Search for the cell housing the specified text and yield its [X, Y] center coordinate. 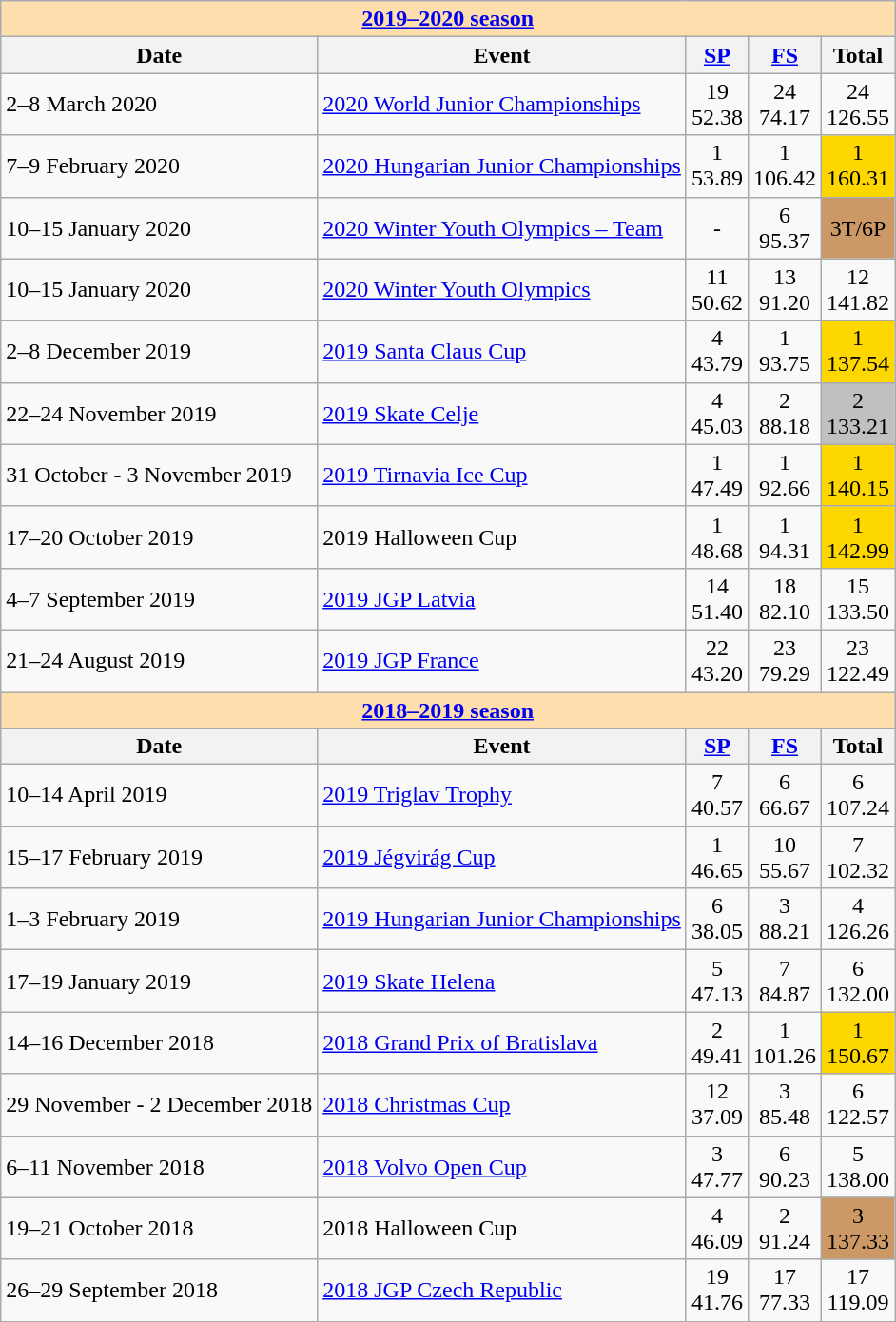
4 126.26 [858, 919]
1 48.68 [717, 536]
23 122.49 [858, 660]
1 93.75 [784, 352]
11 50.62 [717, 289]
2018 Halloween Cup [502, 1229]
10–14 April 2019 [160, 795]
19 41.76 [717, 1290]
2020 World Junior Championships [502, 105]
2019 Jégvirág Cup [502, 858]
2018 Volvo Open Cup [502, 1166]
7 84.87 [784, 982]
7–9 February 2020 [160, 165]
2019 Skate Celje [502, 413]
12 141.82 [858, 289]
2018 Christmas Cup [502, 1105]
1 160.31 [858, 165]
2020 Winter Youth Olympics [502, 289]
2018 Grand Prix of Bratislava [502, 1042]
3T/6P [858, 228]
14 51.40 [717, 599]
12 37.09 [717, 1105]
2–8 March 2020 [160, 105]
6–11 November 2018 [160, 1166]
24 74.17 [784, 105]
3 47.77 [717, 1166]
2–8 December 2019 [160, 352]
1 47.49 [717, 476]
17 77.33 [784, 1290]
22–24 November 2019 [160, 413]
4 46.09 [717, 1229]
26–29 September 2018 [160, 1290]
1 150.67 [858, 1042]
3 88.21 [784, 919]
14–16 December 2018 [160, 1042]
17–20 October 2019 [160, 536]
10 55.67 [784, 858]
15–17 February 2019 [160, 858]
3 137.33 [858, 1229]
2 88.18 [784, 413]
3 85.48 [784, 1105]
2019 Skate Helena [502, 982]
23 79.29 [784, 660]
- [717, 228]
6 90.23 [784, 1166]
29 November - 2 December 2018 [160, 1105]
1 53.89 [717, 165]
2019 Halloween Cup [502, 536]
6 38.05 [717, 919]
2020 Winter Youth Olympics – Team [502, 228]
1 46.65 [717, 858]
2019 Tirnavia Ice Cup [502, 476]
7 102.32 [858, 858]
1 94.31 [784, 536]
1 142.99 [858, 536]
6 95.37 [784, 228]
17–19 January 2019 [160, 982]
2019 Hungarian Junior Championships [502, 919]
22 43.20 [717, 660]
19–21 October 2018 [160, 1229]
17 119.09 [858, 1290]
15 133.50 [858, 599]
1–3 February 2019 [160, 919]
31 October - 3 November 2019 [160, 476]
2018 JGP Czech Republic [502, 1290]
4–7 September 2019 [160, 599]
2019 JGP Latvia [502, 599]
4 43.79 [717, 352]
2019 Triglav Trophy [502, 795]
1 106.42 [784, 165]
2019 Santa Claus Cup [502, 352]
2018–2019 season [448, 710]
2 49.41 [717, 1042]
6 122.57 [858, 1105]
2019–2020 season [448, 19]
5 47.13 [717, 982]
19 52.38 [717, 105]
2 91.24 [784, 1229]
6 132.00 [858, 982]
2020 Hungarian Junior Championships [502, 165]
13 91.20 [784, 289]
1 137.54 [858, 352]
7 40.57 [717, 795]
2 133.21 [858, 413]
1 140.15 [858, 476]
1 92.66 [784, 476]
24 126.55 [858, 105]
21–24 August 2019 [160, 660]
5 138.00 [858, 1166]
2019 JGP France [502, 660]
18 82.10 [784, 599]
4 45.03 [717, 413]
6 107.24 [858, 795]
6 66.67 [784, 795]
1 101.26 [784, 1042]
